Return [x, y] of the center of cell containing provided text 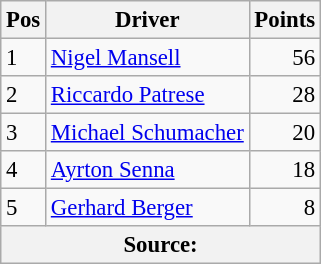
4 [24, 170]
28 [284, 95]
Points [284, 20]
56 [284, 58]
1 [24, 58]
Ayrton Senna [148, 170]
Riccardo Patrese [148, 95]
Pos [24, 20]
Michael Schumacher [148, 133]
20 [284, 133]
2 [24, 95]
8 [284, 208]
Gerhard Berger [148, 208]
5 [24, 208]
18 [284, 170]
Nigel Mansell [148, 58]
Source: [161, 245]
3 [24, 133]
Driver [148, 20]
